For the text-containing cell, return its midpoint in [X, Y] coordinate format. 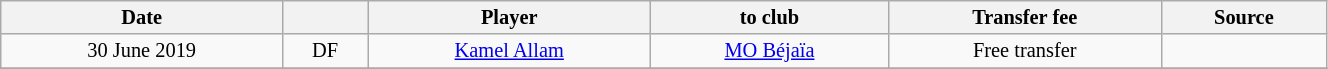
MO Béjaïa [770, 51]
Date [142, 17]
Kamel Allam [510, 51]
to club [770, 17]
DF [326, 51]
Transfer fee [1024, 17]
Free transfer [1024, 51]
30 June 2019 [142, 51]
Player [510, 17]
Source [1244, 17]
